Determine the (x, y) coordinate at the center of the cell enclosing the given text.  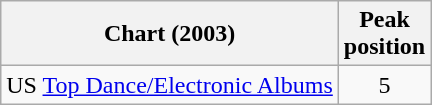
5 (384, 85)
US Top Dance/Electronic Albums (170, 85)
Chart (2003) (170, 34)
Peakposition (384, 34)
